Search for the cell housing the specified text and yield its [x, y] center coordinate. 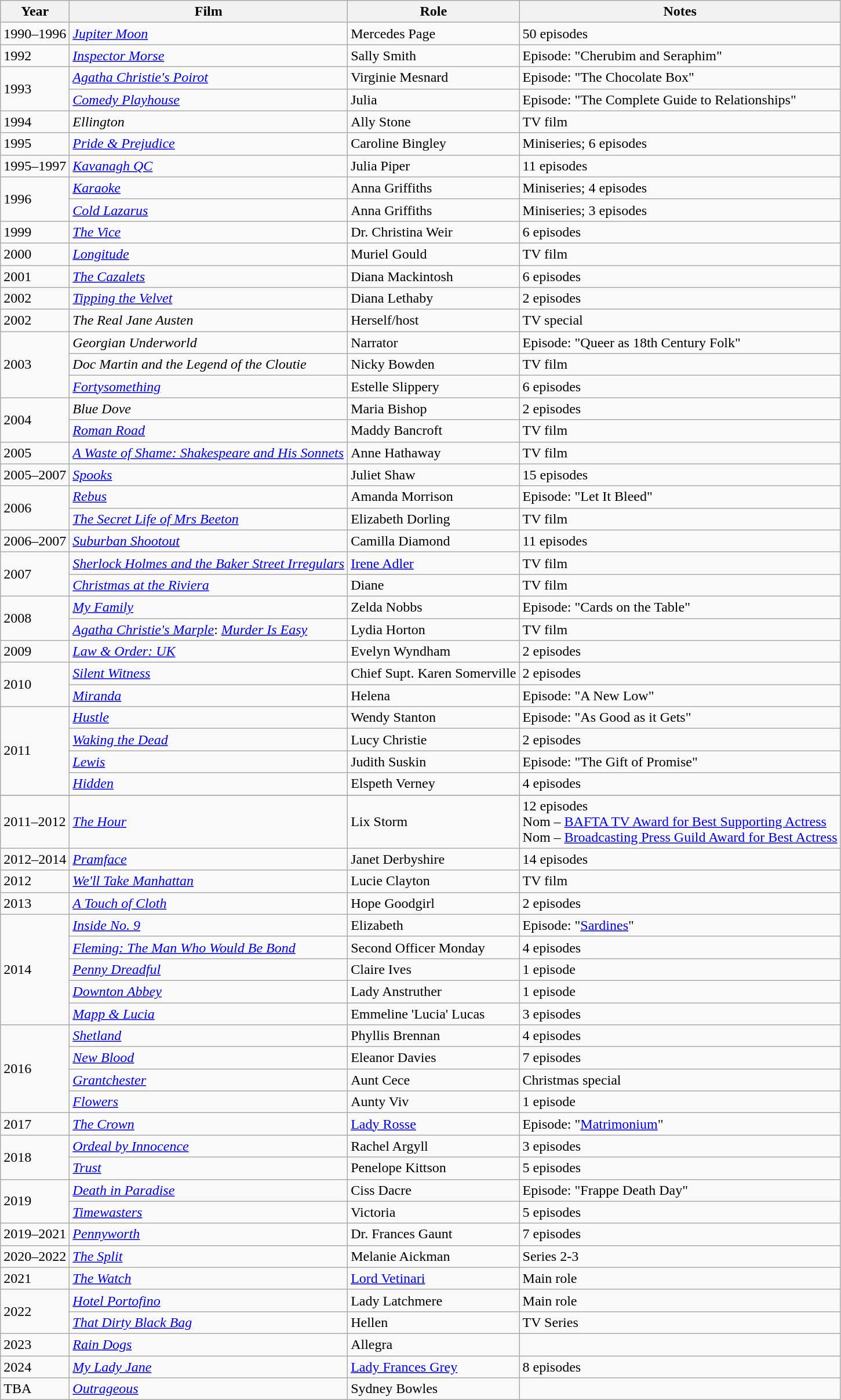
Hope Goodgirl [434, 903]
Janet Derbyshire [434, 859]
Episode: "Cherubim and Seraphim" [680, 56]
Christmas at the Riviera [209, 585]
Law & Order: UK [209, 652]
2006–2007 [35, 541]
Aunty Viv [434, 1102]
Blue Dove [209, 409]
1990–1996 [35, 34]
Elizabeth Dorling [434, 519]
Evelyn Wyndham [434, 652]
2022 [35, 1311]
Flowers [209, 1102]
A Waste of Shame: Shakespeare and His Sonnets [209, 453]
14 episodes [680, 859]
My Family [209, 607]
Timewasters [209, 1212]
2013 [35, 903]
Juliet Shaw [434, 475]
Inside No. 9 [209, 925]
Series 2-3 [680, 1256]
Diana Lethaby [434, 299]
Comedy Playhouse [209, 100]
Caroline Bingley [434, 144]
Episode: "Matrimonium" [680, 1124]
Wendy Stanton [434, 718]
Phyllis Brennan [434, 1036]
Amanda Morrison [434, 497]
Diana Mackintosh [434, 277]
Elspeth Verney [434, 784]
Lix Storm [434, 821]
Maddy Bancroft [434, 431]
Miranda [209, 696]
Lady Latchmere [434, 1300]
Sally Smith [434, 56]
1992 [35, 56]
1993 [35, 89]
Miniseries; 3 episodes [680, 210]
The Watch [209, 1278]
The Cazalets [209, 277]
2003 [35, 365]
Inspector Morse [209, 56]
Karaoke [209, 188]
Fleming: The Man Who Would Be Bond [209, 947]
TV special [680, 321]
1995–1997 [35, 166]
Diane [434, 585]
1999 [35, 232]
Dr. Christina Weir [434, 232]
Chief Supt. Karen Somerville [434, 674]
2011 [35, 751]
Dr. Frances Gaunt [434, 1234]
Lady Rosse [434, 1124]
The Real Jane Austen [209, 321]
Episode: "The Chocolate Box" [680, 78]
Ciss Dacre [434, 1190]
Penny Dreadful [209, 969]
Episode: "Queer as 18th Century Folk" [680, 343]
2019 [35, 1201]
Julia Piper [434, 166]
TBA [35, 1389]
50 episodes [680, 34]
The Vice [209, 232]
Doc Martin and the Legend of the Cloutie [209, 365]
Claire Ives [434, 969]
Lord Vetinari [434, 1278]
1994 [35, 122]
Lady Anstruther [434, 991]
15 episodes [680, 475]
Ally Stone [434, 122]
Hustle [209, 718]
Grantchester [209, 1080]
Aunt Cece [434, 1080]
Miniseries; 6 episodes [680, 144]
Suburban Shootout [209, 541]
2010 [35, 685]
2020–2022 [35, 1256]
1996 [35, 199]
Mercedes Page [434, 34]
2014 [35, 969]
Nicky Bowden [434, 365]
Downton Abbey [209, 991]
Julia [434, 100]
Tipping the Velvet [209, 299]
Rebus [209, 497]
Kavanagh QC [209, 166]
The Hour [209, 821]
Maria Bishop [434, 409]
Hidden [209, 784]
Lewis [209, 762]
Elizabeth [434, 925]
Outrageous [209, 1389]
Mapp & Lucia [209, 1014]
Pennyworth [209, 1234]
TV Series [680, 1322]
Ellington [209, 122]
2012–2014 [35, 859]
2000 [35, 254]
2007 [35, 574]
2004 [35, 420]
2018 [35, 1157]
8 episodes [680, 1366]
Agatha Christie's Poirot [209, 78]
Ordeal by Innocence [209, 1146]
Irene Adler [434, 563]
Virginie Mesnard [434, 78]
Christmas special [680, 1080]
2011–2012 [35, 821]
Agatha Christie's Marple: Murder Is Easy [209, 629]
Lady Frances Grey [434, 1366]
Penelope Kittson [434, 1168]
2024 [35, 1366]
Rachel Argyll [434, 1146]
The Split [209, 1256]
Sydney Bowles [434, 1389]
2023 [35, 1344]
Melanie Aickman [434, 1256]
Emmeline 'Lucia' Lucas [434, 1014]
Episode: "Sardines" [680, 925]
2001 [35, 277]
Roman Road [209, 431]
2005–2007 [35, 475]
2016 [35, 1069]
Camilla Diamond [434, 541]
New Blood [209, 1058]
A Touch of Cloth [209, 903]
2006 [35, 508]
Cold Lazarus [209, 210]
Shetland [209, 1036]
Waking the Dead [209, 740]
Episode: "Cards on the Table" [680, 607]
Episode: "The Complete Guide to Relationships" [680, 100]
Lucy Christie [434, 740]
Sherlock Holmes and the Baker Street Irregulars [209, 563]
We'll Take Manhattan [209, 881]
Miniseries; 4 episodes [680, 188]
Episode: "A New Low" [680, 696]
Helena [434, 696]
Trust [209, 1168]
Fortysomething [209, 387]
Episode: "Frappe Death Day" [680, 1190]
Second Officer Monday [434, 947]
2008 [35, 618]
Allegra [434, 1344]
12 episodesNom – BAFTA TV Award for Best Supporting ActressNom – Broadcasting Press Guild Award for Best Actress [680, 821]
Spooks [209, 475]
Episode: "Let It Bleed" [680, 497]
Eleanor Davies [434, 1058]
2005 [35, 453]
1995 [35, 144]
My Lady Jane [209, 1366]
2009 [35, 652]
Rain Dogs [209, 1344]
Georgian Underworld [209, 343]
Muriel Gould [434, 254]
2012 [35, 881]
The Secret Life of Mrs Beeton [209, 519]
Role [434, 12]
Narrator [434, 343]
2019–2021 [35, 1234]
Herself/host [434, 321]
Estelle Slippery [434, 387]
Year [35, 12]
Lucie Clayton [434, 881]
Episode: "As Good as it Gets" [680, 718]
Episode: "The Gift of Promise" [680, 762]
Judith Suskin [434, 762]
Lydia Horton [434, 629]
Hellen [434, 1322]
Anne Hathaway [434, 453]
Jupiter Moon [209, 34]
Pramface [209, 859]
Hotel Portofino [209, 1300]
Longitude [209, 254]
2017 [35, 1124]
The Crown [209, 1124]
Pride & Prejudice [209, 144]
Film [209, 12]
That Dirty Black Bag [209, 1322]
Death in Paradise [209, 1190]
2021 [35, 1278]
Silent Witness [209, 674]
Zelda Nobbs [434, 607]
Victoria [434, 1212]
Notes [680, 12]
